Capture the cell that displays the provided text and extract its (X, Y) central coordinate. 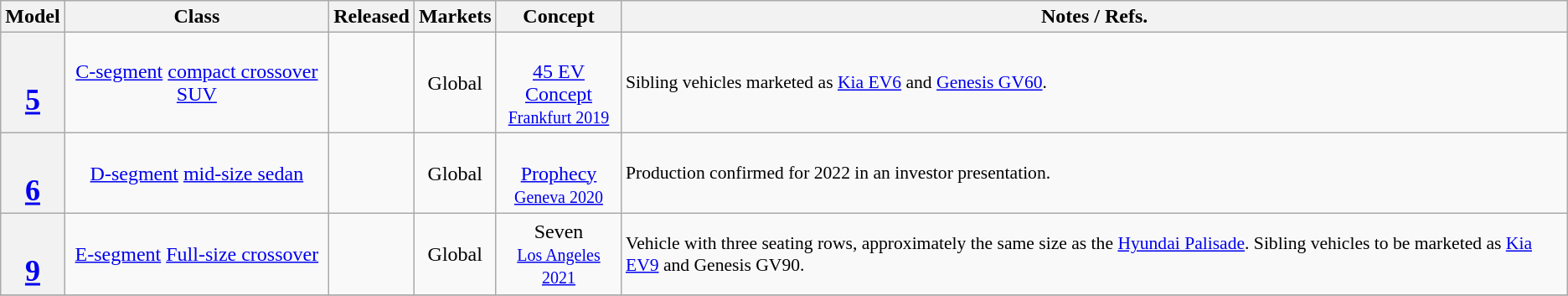
6 (33, 173)
Model (33, 17)
9 (33, 255)
Notes / Refs. (1094, 17)
5 (33, 82)
C-segment compact crossover SUV (197, 82)
45 EV ConceptFrankfurt 2019 (559, 82)
Concept (559, 17)
Released (372, 17)
SevenLos Angeles 2021 (559, 255)
Vehicle with three seating rows, approximately the same size as the Hyundai Palisade. Sibling vehicles to be marketed as Kia EV9 and Genesis GV90. (1094, 255)
D-segment mid-size sedan (197, 173)
Production confirmed for 2022 in an investor presentation. (1094, 173)
ProphecyGeneva 2020 (559, 173)
Markets (455, 17)
Class (197, 17)
E-segment Full-size crossover (197, 255)
Sibling vehicles marketed as Kia EV6 and Genesis GV60. (1094, 82)
